For the text-containing cell, return its midpoint in [X, Y] coordinate format. 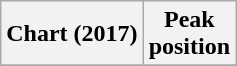
Chart (2017) [72, 34]
Peakposition [189, 34]
